From the cell containing the given text, extract its center point as (x, y) coordinate. 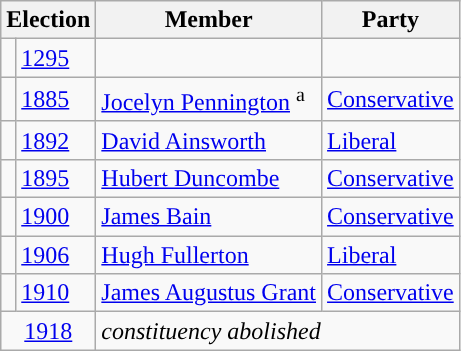
Election (48, 20)
1892 (56, 140)
Jocelyn Pennington a (209, 100)
1885 (56, 100)
James Augustus Grant (209, 293)
Party (391, 20)
1918 (48, 331)
Member (209, 20)
1900 (56, 217)
James Bain (209, 217)
David Ainsworth (209, 140)
1895 (56, 178)
Hubert Duncombe (209, 178)
1910 (56, 293)
1906 (56, 255)
constituency abolished (278, 331)
Hugh Fullerton (209, 255)
1295 (56, 58)
